For the text-containing cell, return its midpoint in [X, Y] coordinate format. 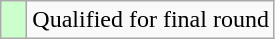
Qualified for final round [151, 20]
